Extract the [x, y] coordinate from the center of the cell holding the provided text.  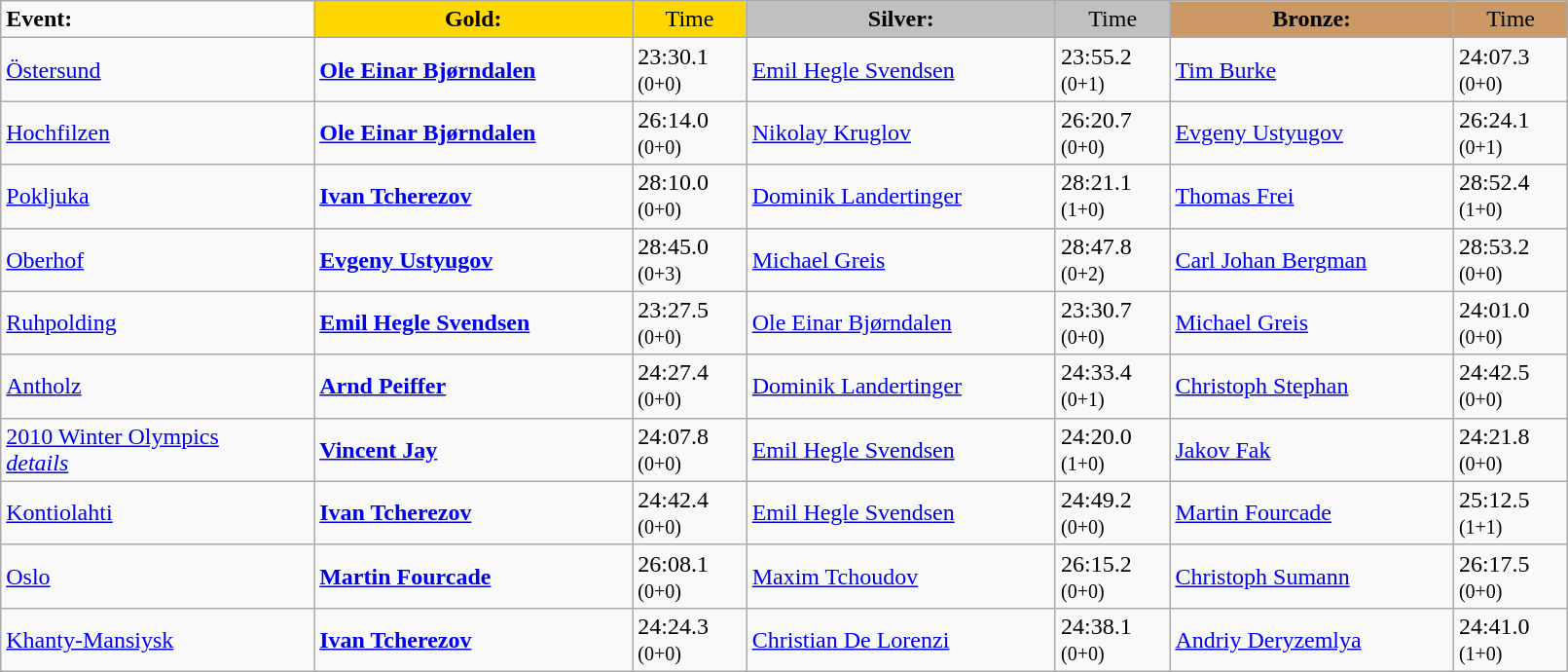
24:01.0(0+0) [1511, 323]
Pokljuka [158, 197]
Andriy Deryzemlya [1312, 639]
Carl Johan Bergman [1312, 259]
Oberhof [158, 259]
24:20.0(1+0) [1112, 450]
Nikolay Kruglov [901, 132]
24:07.8(0+0) [689, 450]
24:27.4(0+0) [689, 386]
Tim Burke [1312, 70]
Maxim Tchoudov [901, 577]
Ruhpolding [158, 323]
2010 Winter Olympicsdetails [158, 450]
26:08.1(0+0) [689, 577]
24:42.4(0+0) [689, 512]
24:07.3(0+0) [1511, 70]
Östersund [158, 70]
26:17.5(0+0) [1511, 577]
23:30.1(0+0) [689, 70]
Khanty-Mansiysk [158, 639]
28:21.1(1+0) [1112, 197]
26:14.0(0+0) [689, 132]
28:52.4(1+0) [1511, 197]
Christoph Stephan [1312, 386]
Arnd Peiffer [473, 386]
Vincent Jay [473, 450]
Antholz [158, 386]
Christian De Lorenzi [901, 639]
26:20.7(0+0) [1112, 132]
Thomas Frei [1312, 197]
24:24.3(0+0) [689, 639]
Kontiolahti [158, 512]
Jakov Fak [1312, 450]
28:47.8(0+2) [1112, 259]
Hochfilzen [158, 132]
Silver: [901, 19]
Christoph Sumann [1312, 577]
24:38.1(0+0) [1112, 639]
24:42.5(0+0) [1511, 386]
28:45.0(0+3) [689, 259]
24:41.0(1+0) [1511, 639]
24:49.2(0+0) [1112, 512]
23:27.5(0+0) [689, 323]
23:55.2(0+1) [1112, 70]
28:10.0(0+0) [689, 197]
24:33.4(0+1) [1112, 386]
Oslo [158, 577]
Event: [158, 19]
26:24.1(0+1) [1511, 132]
Gold: [473, 19]
28:53.2(0+0) [1511, 259]
26:15.2(0+0) [1112, 577]
23:30.7(0+0) [1112, 323]
Bronze: [1312, 19]
25:12.5(1+1) [1511, 512]
24:21.8(0+0) [1511, 450]
